Return the (X, Y) coordinate for the center point of the cell that contains the specified text.  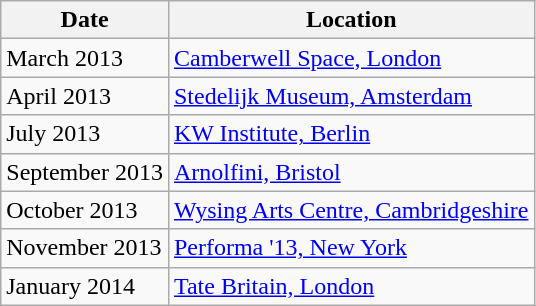
January 2014 (85, 286)
Arnolfini, Bristol (351, 172)
Performa '13, New York (351, 248)
Date (85, 20)
Camberwell Space, London (351, 58)
Tate Britain, London (351, 286)
April 2013 (85, 96)
Location (351, 20)
November 2013 (85, 248)
July 2013 (85, 134)
Wysing Arts Centre, Cambridgeshire (351, 210)
March 2013 (85, 58)
Stedelijk Museum, Amsterdam (351, 96)
October 2013 (85, 210)
KW Institute, Berlin (351, 134)
September 2013 (85, 172)
